For the text-containing cell, return its midpoint in (x, y) coordinate format. 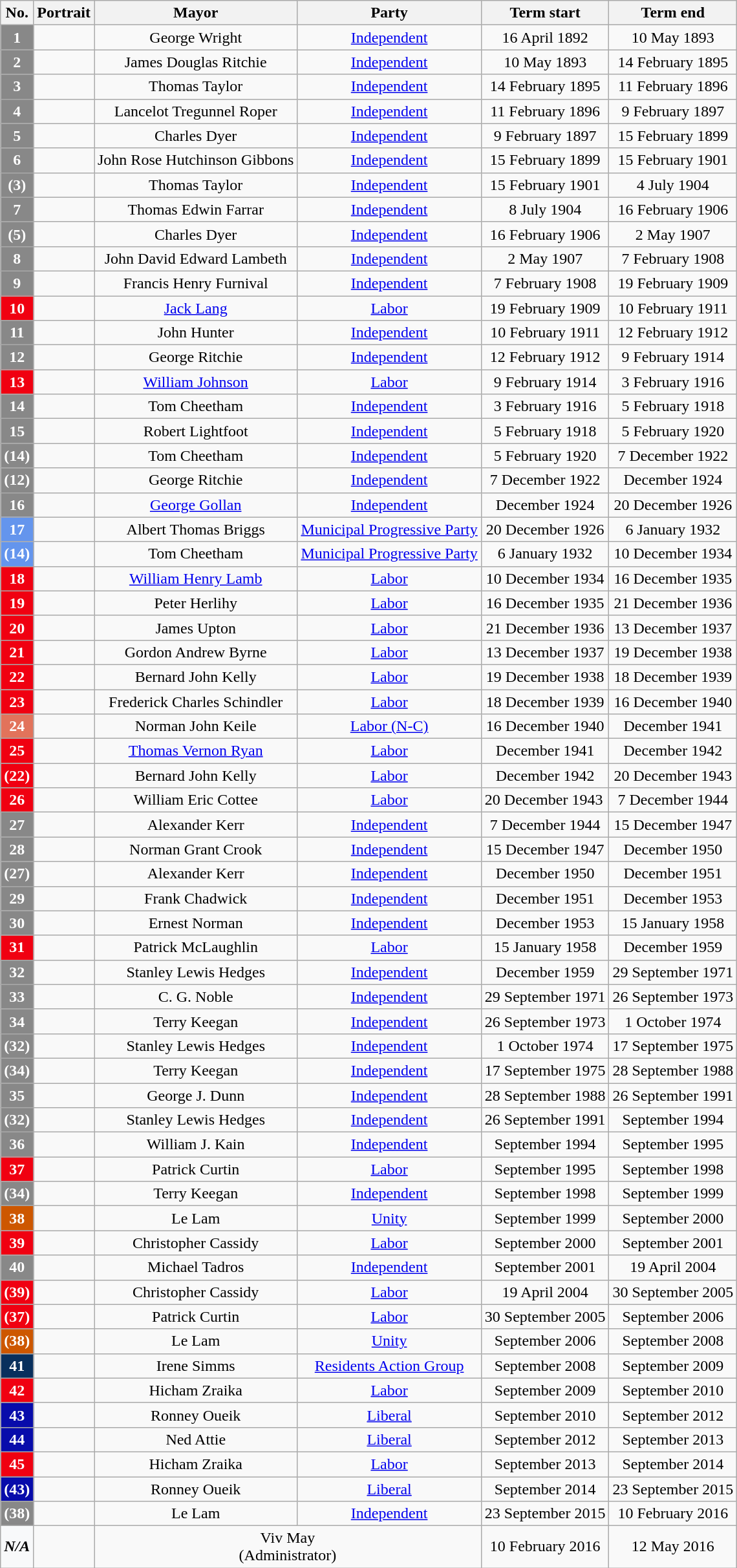
32 (17, 972)
Thomas Vernon Ryan (196, 751)
6 (17, 160)
4 (17, 111)
14 (17, 407)
22 (17, 677)
Francis Henry Furnival (196, 283)
10 (17, 308)
13 (17, 382)
12 (17, 357)
5 (17, 136)
Peter Herlihy (196, 603)
15 (17, 431)
Gordon Andrew Byrne (196, 652)
24 (17, 726)
(22) (17, 776)
Albert Thomas Briggs (196, 529)
11 (17, 333)
8 July 1904 (545, 209)
William Eric Cottee (196, 800)
30 (17, 923)
25 (17, 751)
1 (17, 37)
Ernest Norman (196, 923)
N/A (17, 1547)
9 (17, 283)
Norman Grant Crook (196, 849)
(37) (17, 1317)
James Douglas Ritchie (196, 62)
John Rose Hutchinson Gibbons (196, 160)
Viv May (Administrator) (288, 1547)
2 (17, 62)
38 (17, 1218)
Term start (545, 13)
Robert Lightfoot (196, 431)
Patrick McLaughlin (196, 948)
(27) (17, 874)
16 April 1892 (545, 37)
Residents Action Group (389, 1366)
Mayor (196, 13)
Ned Attie (196, 1439)
4 July 1904 (673, 185)
26 (17, 800)
(12) (17, 480)
Michael Tadros (196, 1267)
45 (17, 1464)
18 (17, 578)
Party (389, 13)
21 (17, 652)
44 (17, 1439)
27 (17, 825)
George Gollan (196, 505)
(39) (17, 1292)
(43) (17, 1489)
George J. Dunn (196, 1096)
James Upton (196, 628)
(5) (17, 234)
Term end (673, 13)
(3) (17, 185)
29 (17, 898)
39 (17, 1243)
Frederick Charles Schindler (196, 701)
3 (17, 87)
8 (17, 259)
20 (17, 628)
Irene Simms (196, 1366)
17 (17, 529)
41 (17, 1366)
Lancelot Tregunnel Roper (196, 111)
John David Edward Lambeth (196, 259)
C. G. Noble (196, 997)
28 (17, 849)
Norman John Keile (196, 726)
36 (17, 1145)
23 (17, 701)
43 (17, 1415)
William J. Kain (196, 1145)
42 (17, 1390)
Thomas Edwin Farrar (196, 209)
12 May 2016 (673, 1547)
Jack Lang (196, 308)
No. (17, 13)
19 (17, 603)
William Johnson (196, 382)
34 (17, 1021)
35 (17, 1096)
William Henry Lamb (196, 578)
37 (17, 1169)
George Wright (196, 37)
33 (17, 997)
Frank Chadwick (196, 898)
31 (17, 948)
John Hunter (196, 333)
16 (17, 505)
7 (17, 209)
40 (17, 1267)
Labor (N-C) (389, 726)
Portrait (64, 13)
